Extract the (x, y) coordinate from the center of the cell holding the provided text.  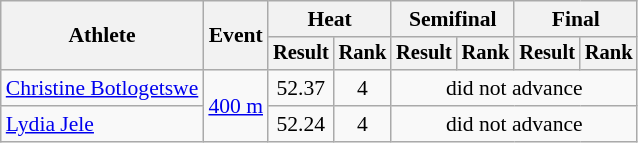
400 m (236, 106)
Athlete (102, 36)
52.24 (301, 124)
Heat (330, 19)
Lydia Jele (102, 124)
52.37 (301, 88)
Semifinal (452, 19)
Event (236, 36)
Christine Botlogetswe (102, 88)
Final (576, 19)
